Capture the cell that displays the provided text and extract its [X, Y] central coordinate. 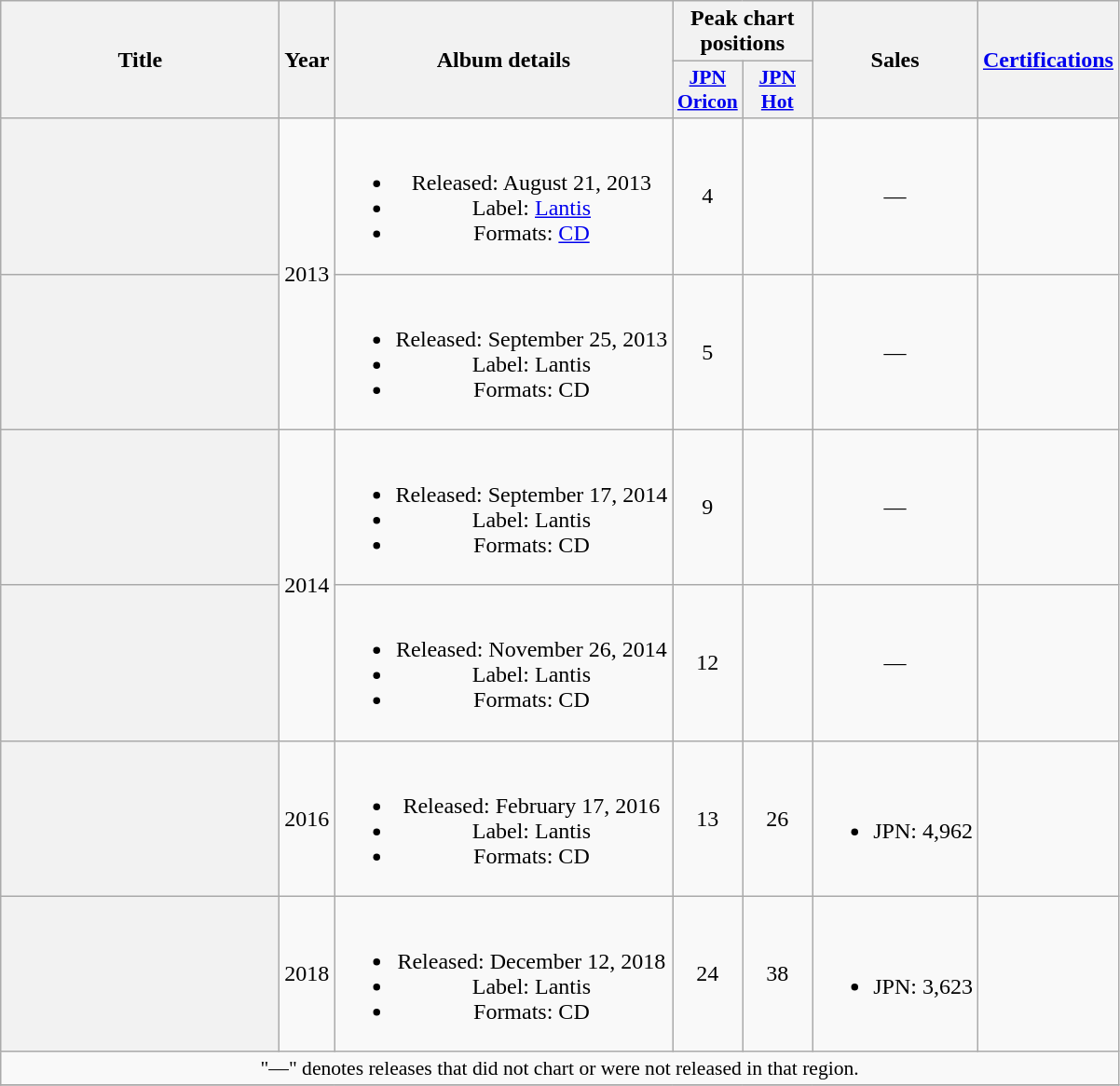
Year [307, 60]
Sales [895, 60]
2014 [307, 585]
JPN: 3,623 [895, 974]
JPNHot [777, 89]
Certifications [1047, 60]
JPN: 4,962 [895, 818]
24 [708, 974]
Released: September 25, 2013Label: LantisFormats: CD [503, 352]
5 [708, 352]
13 [708, 818]
Released: August 21, 2013Label: LantisFormats: CD [503, 196]
12 [708, 663]
38 [777, 974]
Released: September 17, 2014Label: LantisFormats: CD [503, 507]
26 [777, 818]
2013 [307, 274]
9 [708, 507]
JPNOricon [708, 89]
2018 [307, 974]
Peak chart positions [743, 32]
Released: December 12, 2018Label: LantisFormats: CD [503, 974]
Album details [503, 60]
Title [140, 60]
"—" denotes releases that did not chart or were not released in that region. [560, 1068]
4 [708, 196]
Released: February 17, 2016Label: LantisFormats: CD [503, 818]
2016 [307, 818]
Released: November 26, 2014Label: LantisFormats: CD [503, 663]
